Find where the given text appears and provide that cell's center as (X, Y) coordinate. 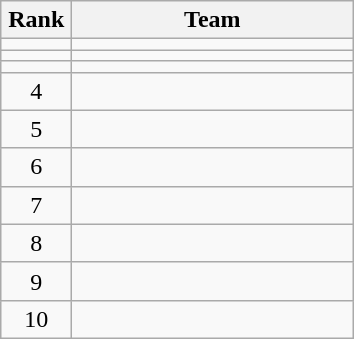
4 (36, 91)
5 (36, 129)
Team (212, 20)
10 (36, 319)
8 (36, 243)
Rank (36, 20)
6 (36, 167)
7 (36, 205)
9 (36, 281)
